Search for the cell housing the specified text and yield its (X, Y) center coordinate. 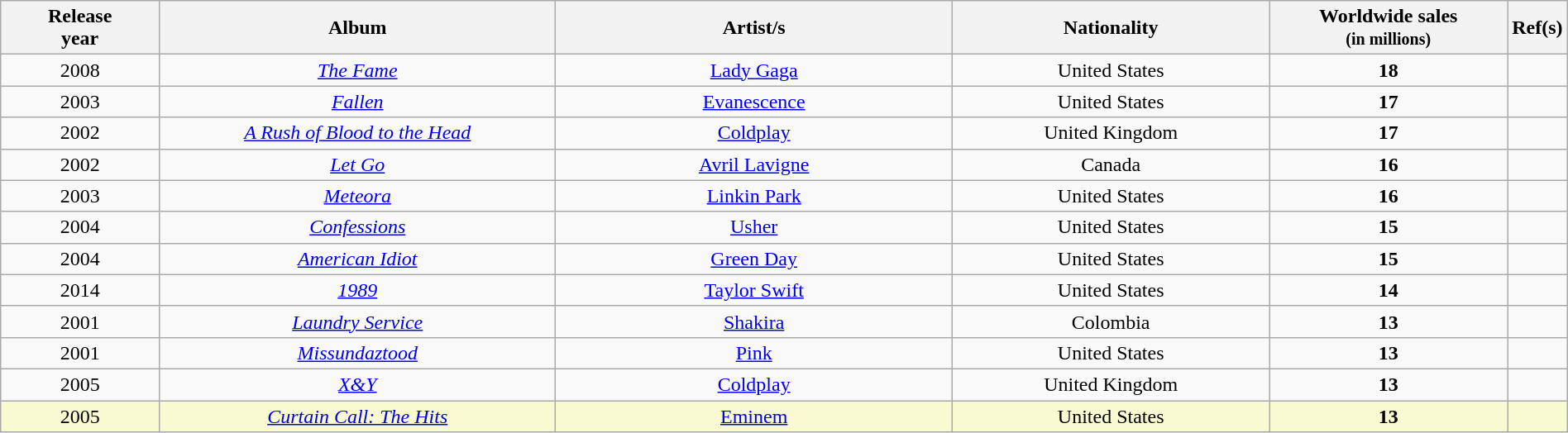
Curtain Call: The Hits (357, 416)
14 (1389, 290)
Shakira (754, 321)
X&Y (357, 384)
American Idiot (357, 259)
Releaseyear (80, 28)
A Rush of Blood to the Head (357, 133)
Eminem (754, 416)
Avril Lavigne (754, 164)
Ref(s) (1538, 28)
Artist/s (754, 28)
Linkin Park (754, 196)
Green Day (754, 259)
Usher (754, 227)
Fallen (357, 102)
Let Go (357, 164)
Colombia (1111, 321)
Pink (754, 353)
Missundaztood (357, 353)
The Fame (357, 70)
18 (1389, 70)
Worldwide sales(in millions) (1389, 28)
Meteora (357, 196)
Canada (1111, 164)
Evanescence (754, 102)
2014 (80, 290)
Laundry Service (357, 321)
Confessions (357, 227)
1989 (357, 290)
2008 (80, 70)
Lady Gaga (754, 70)
Taylor Swift (754, 290)
Nationality (1111, 28)
Album (357, 28)
